Find where the given text appears and provide that cell's center as [X, Y] coordinate. 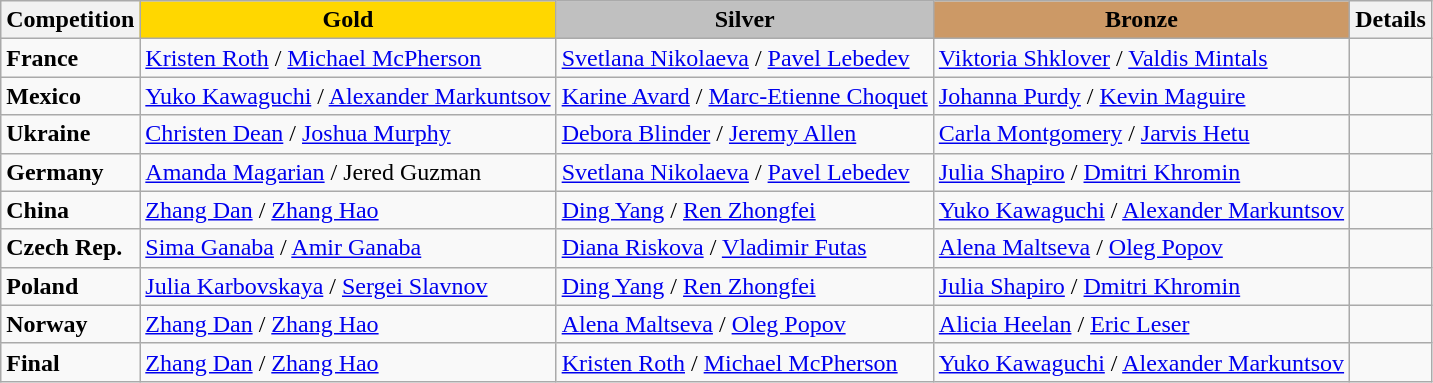
Julia Karbovskaya / Sergei Slavnov [348, 286]
Johanna Purdy / Kevin Maguire [1141, 96]
Amanda Magarian / Jered Guzman [348, 172]
Germany [70, 172]
Viktoria Shklover / Valdis Mintals [1141, 58]
Czech Rep. [70, 248]
Silver [744, 20]
Alicia Heelan / Eric Leser [1141, 324]
Sima Ganaba / Amir Ganaba [348, 248]
Mexico [70, 96]
Debora Blinder / Jeremy Allen [744, 134]
China [70, 210]
Poland [70, 286]
Norway [70, 324]
Gold [348, 20]
Carla Montgomery / Jarvis Hetu [1141, 134]
Karine Avard / Marc-Etienne Choquet [744, 96]
Diana Riskova / Vladimir Futas [744, 248]
Competition [70, 20]
Ukraine [70, 134]
France [70, 58]
Christen Dean / Joshua Murphy [348, 134]
Details [1391, 20]
Bronze [1141, 20]
Final [70, 362]
